Return (x, y) of the center of cell containing provided text 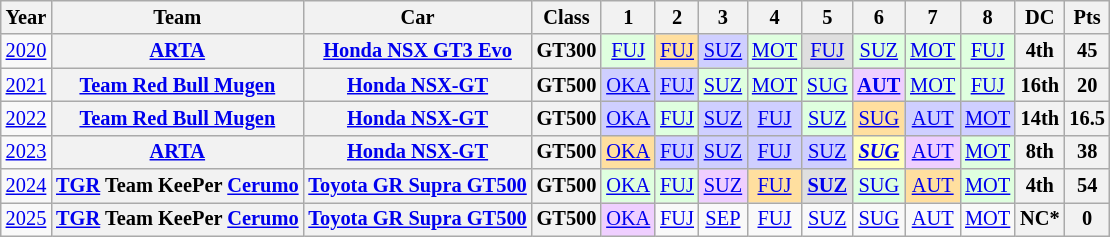
3 (723, 17)
8 (988, 17)
4 (774, 17)
GT300 (567, 51)
Car (417, 17)
16th (1040, 85)
54 (1086, 186)
1 (628, 17)
2020 (26, 51)
45 (1086, 51)
Honda NSX GT3 Evo (417, 51)
2024 (26, 186)
Class (567, 17)
2021 (26, 85)
0 (1086, 219)
DC (1040, 17)
7 (932, 17)
SEP (723, 219)
2022 (26, 118)
38 (1086, 152)
2 (677, 17)
NC* (1040, 219)
2025 (26, 219)
14th (1040, 118)
8th (1040, 152)
Team (177, 17)
16.5 (1086, 118)
2023 (26, 152)
Pts (1086, 17)
Year (26, 17)
5 (827, 17)
20 (1086, 85)
6 (878, 17)
